Pinpoint the cell where the given text exists, returning its [X, Y] midpoint coordinate. 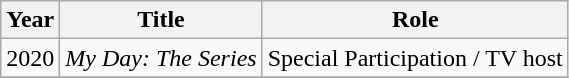
Role [415, 20]
Title [161, 20]
2020 [30, 58]
My Day: The Series [161, 58]
Special Participation / TV host [415, 58]
Year [30, 20]
